Scan for the cell matching the given text and deliver its [x, y] coordinate at center. 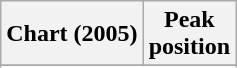
Peakposition [189, 34]
Chart (2005) [72, 34]
